Locate the cell with the specified text and output its (x, y) center coordinate. 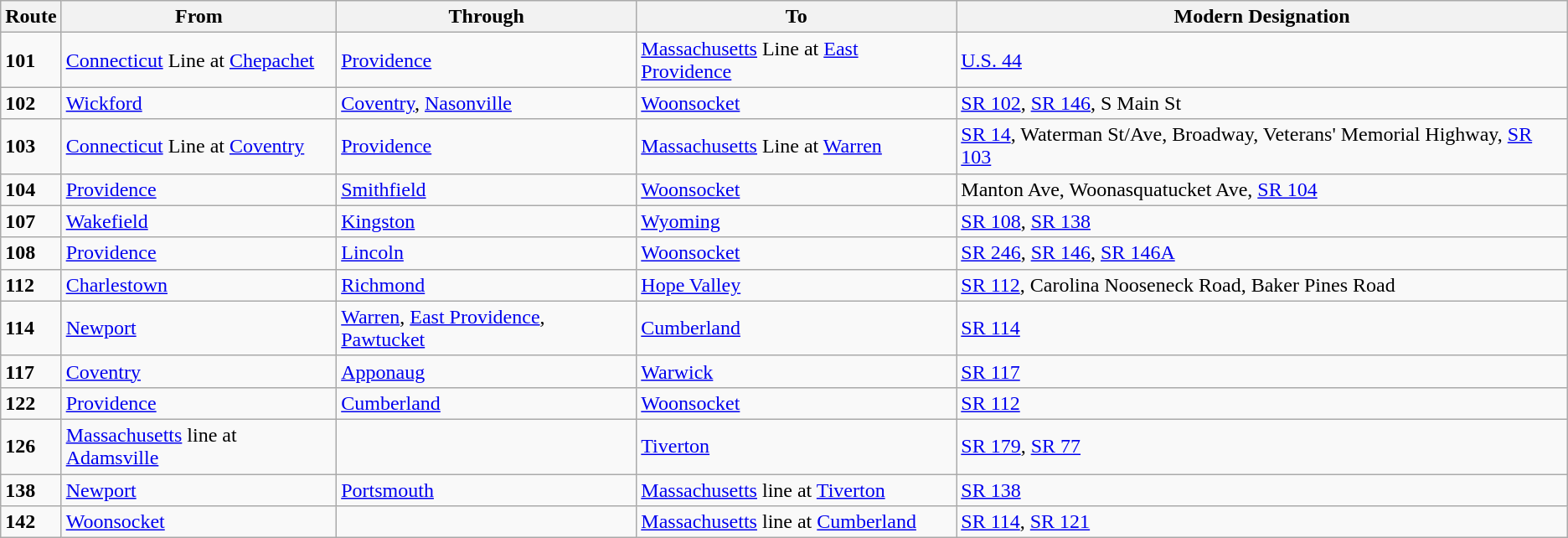
104 (31, 189)
Modern Designation (1261, 17)
108 (31, 253)
101 (31, 60)
Coventry (199, 371)
SR 14, Waterman St/Ave, Broadway, Veterans' Memorial Highway, SR 103 (1261, 146)
103 (31, 146)
107 (31, 221)
Connecticut Line at Coventry (199, 146)
SR 102, SR 146, S Main St (1261, 103)
SR 114, SR 121 (1261, 522)
SR 179, SR 77 (1261, 446)
142 (31, 522)
Charlestown (199, 285)
Massachusetts line at Adamsville (199, 446)
SR 112, Carolina Nooseneck Road, Baker Pines Road (1261, 285)
Hope Valley (797, 285)
Route (31, 17)
To (797, 17)
SR 108, SR 138 (1261, 221)
Wakefield (199, 221)
138 (31, 490)
Through (487, 17)
SR 138 (1261, 490)
SR 246, SR 146, SR 146A (1261, 253)
Manton Ave, Woonasquatucket Ave, SR 104 (1261, 189)
Coventry, Nasonville (487, 103)
Apponaug (487, 371)
SR 112 (1261, 403)
SR 114 (1261, 328)
Connecticut Line at Chepachet (199, 60)
Smithfield (487, 189)
Wickford (199, 103)
114 (31, 328)
U.S. 44 (1261, 60)
Massachusetts Line at East Providence (797, 60)
Warren, East Providence, Pawtucket (487, 328)
Lincoln (487, 253)
102 (31, 103)
122 (31, 403)
Wyoming (797, 221)
117 (31, 371)
Portsmouth (487, 490)
126 (31, 446)
Massachusetts line at Tiverton (797, 490)
Massachusetts Line at Warren (797, 146)
Warwick (797, 371)
SR 117 (1261, 371)
Tiverton (797, 446)
112 (31, 285)
From (199, 17)
Massachusetts line at Cumberland (797, 522)
Kingston (487, 221)
Richmond (487, 285)
